Extract the [x, y] coordinate from the center of the cell holding the provided text.  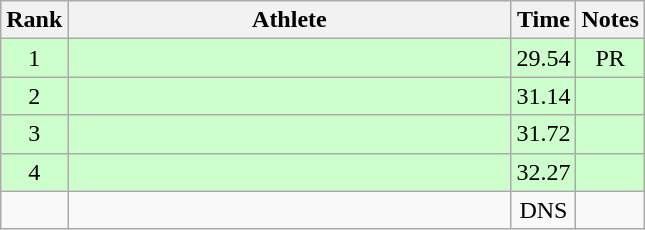
Athlete [290, 20]
1 [34, 58]
4 [34, 172]
Rank [34, 20]
31.14 [544, 96]
2 [34, 96]
DNS [544, 210]
Time [544, 20]
31.72 [544, 134]
29.54 [544, 58]
32.27 [544, 172]
PR [610, 58]
Notes [610, 20]
3 [34, 134]
